Output the (X, Y) coordinate of the center of the cell containing the given text.  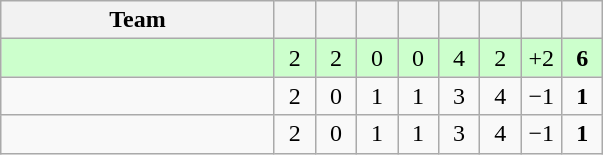
6 (582, 58)
Team (138, 20)
+2 (542, 58)
